Pinpoint the cell where the given text exists, returning its (x, y) midpoint coordinate. 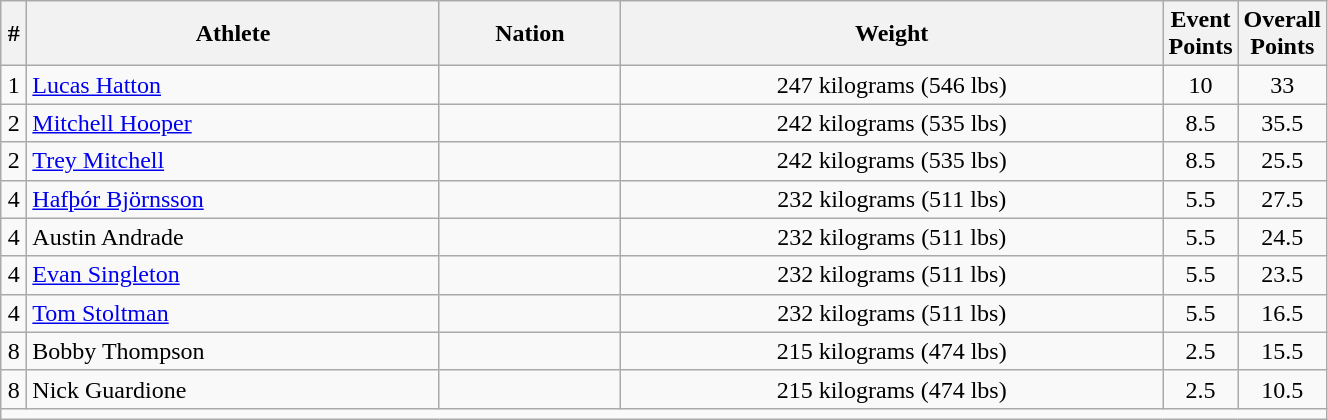
23.5 (1282, 275)
Hafþór Björnsson (234, 199)
Trey Mitchell (234, 161)
33 (1282, 85)
Nation (530, 34)
Tom Stoltman (234, 313)
# (14, 34)
Overall Points (1282, 34)
35.5 (1282, 123)
Lucas Hatton (234, 85)
25.5 (1282, 161)
24.5 (1282, 237)
Mitchell Hooper (234, 123)
Event Points (1200, 34)
Nick Guardione (234, 389)
247 kilograms (546 lbs) (892, 85)
10.5 (1282, 389)
16.5 (1282, 313)
Weight (892, 34)
Athlete (234, 34)
1 (14, 85)
Bobby Thompson (234, 351)
Evan Singleton (234, 275)
15.5 (1282, 351)
10 (1200, 85)
Austin Andrade (234, 237)
27.5 (1282, 199)
